Pinpoint the cell where the given text exists, returning its (X, Y) midpoint coordinate. 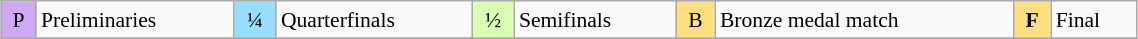
Preliminaries (135, 20)
P (18, 20)
½ (493, 20)
Semifinals (595, 20)
Bronze medal match (864, 20)
F (1032, 20)
Final (1094, 20)
Quarterfinals (374, 20)
B (696, 20)
¼ (255, 20)
